Scan for the cell matching the given text and deliver its [X, Y] coordinate at center. 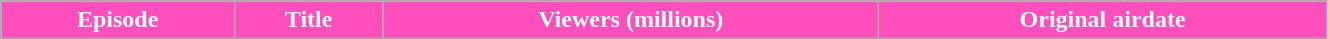
Episode [118, 20]
Original airdate [1103, 20]
Title [308, 20]
Viewers (millions) [631, 20]
